Locate the cell with the specified text and output its (x, y) center coordinate. 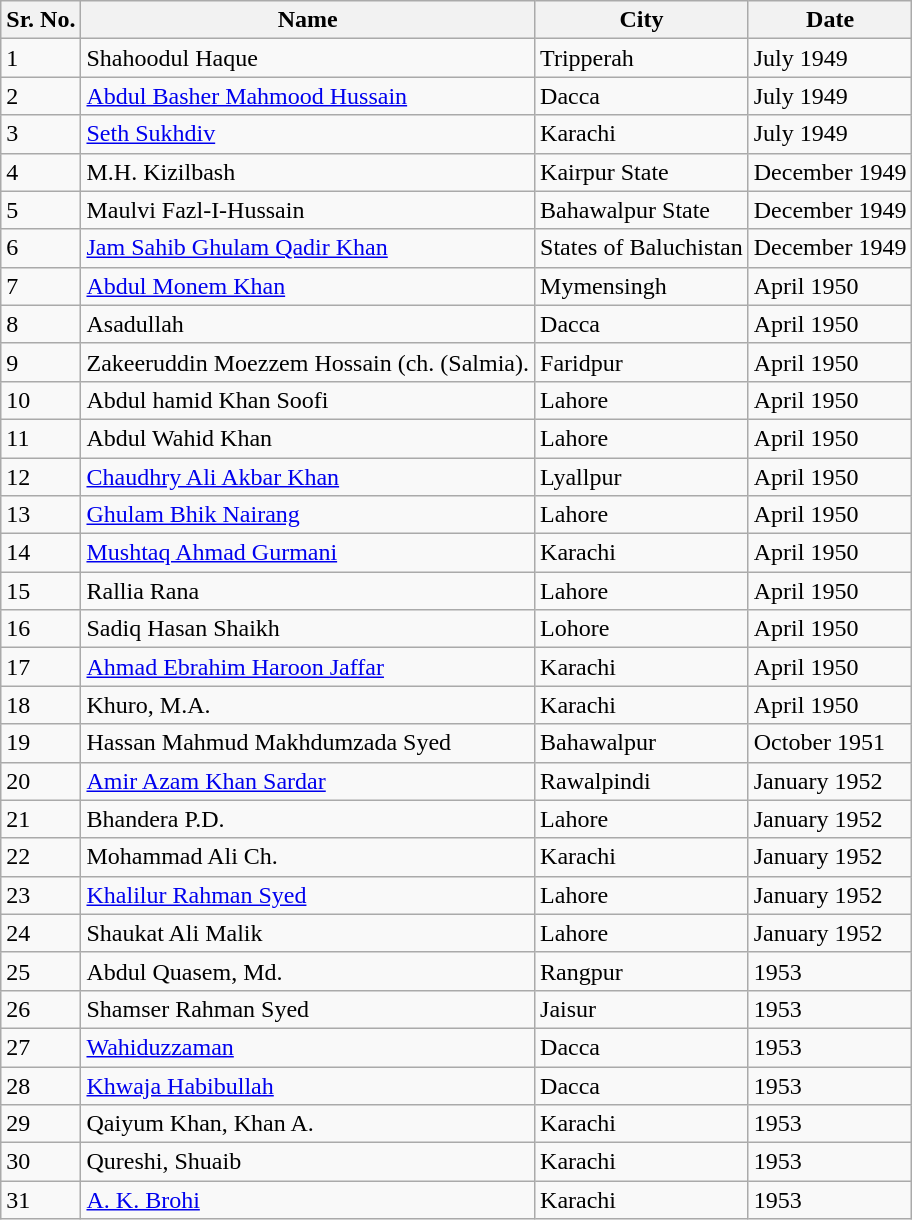
5 (41, 210)
25 (41, 971)
17 (41, 667)
Sr. No. (41, 20)
8 (41, 324)
18 (41, 705)
2 (41, 96)
31 (41, 1200)
16 (41, 629)
Abdul Quasem, Md. (308, 971)
Qaiyum Khan, Khan A. (308, 1124)
3 (41, 134)
Name (308, 20)
City (642, 20)
Bahawalpur (642, 743)
28 (41, 1085)
10 (41, 400)
Bahawalpur State (642, 210)
Abdul hamid Khan Soofi (308, 400)
Khwaja Habibullah (308, 1085)
Khalilur Rahman Syed (308, 895)
Abdul Basher Mahmood Hussain (308, 96)
Amir Azam Khan Sardar (308, 781)
4 (41, 172)
11 (41, 438)
1 (41, 58)
27 (41, 1047)
Bhandera P.D. (308, 819)
23 (41, 895)
22 (41, 857)
Hassan Mahmud Makhdumzada Syed (308, 743)
Ghulam Bhik Nairang (308, 515)
M.H. Kizilbash (308, 172)
Seth Sukhdiv (308, 134)
Rawalpindi (642, 781)
Maulvi Fazl-I-Hussain (308, 210)
Jam Sahib Ghulam Qadir Khan (308, 248)
Date (830, 20)
Shamser Rahman Syed (308, 1009)
Rallia Rana (308, 591)
24 (41, 933)
Abdul Wahid Khan (308, 438)
6 (41, 248)
Mymensingh (642, 286)
Shaukat Ali Malik (308, 933)
Faridpur (642, 362)
Qureshi, Shuaib (308, 1162)
9 (41, 362)
26 (41, 1009)
12 (41, 477)
Shahoodul Haque (308, 58)
29 (41, 1124)
Jaisur (642, 1009)
Mohammad Ali Ch. (308, 857)
Sadiq Hasan Shaikh (308, 629)
Chaudhry Ali Akbar Khan (308, 477)
7 (41, 286)
19 (41, 743)
Rangpur (642, 971)
Tripperah (642, 58)
Kairpur State (642, 172)
13 (41, 515)
Mushtaq Ahmad Gurmani (308, 553)
15 (41, 591)
States of Baluchistan (642, 248)
30 (41, 1162)
Wahiduzzaman (308, 1047)
A. K. Brohi (308, 1200)
14 (41, 553)
Lohore (642, 629)
Khuro, M.A. (308, 705)
Abdul Monem Khan (308, 286)
Ahmad Ebrahim Haroon Jaffar (308, 667)
Asadullah (308, 324)
Zakeeruddin Moezzem Hossain (ch. (Salmia). (308, 362)
21 (41, 819)
October 1951 (830, 743)
20 (41, 781)
Lyallpur (642, 477)
